Find where the given text appears and provide that cell's center as [X, Y] coordinate. 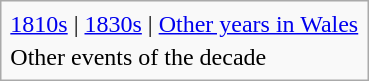
1810s | 1830s | Other years in Wales [184, 24]
Other events of the decade [184, 57]
